Locate the cell with the specified text and output its [x, y] center coordinate. 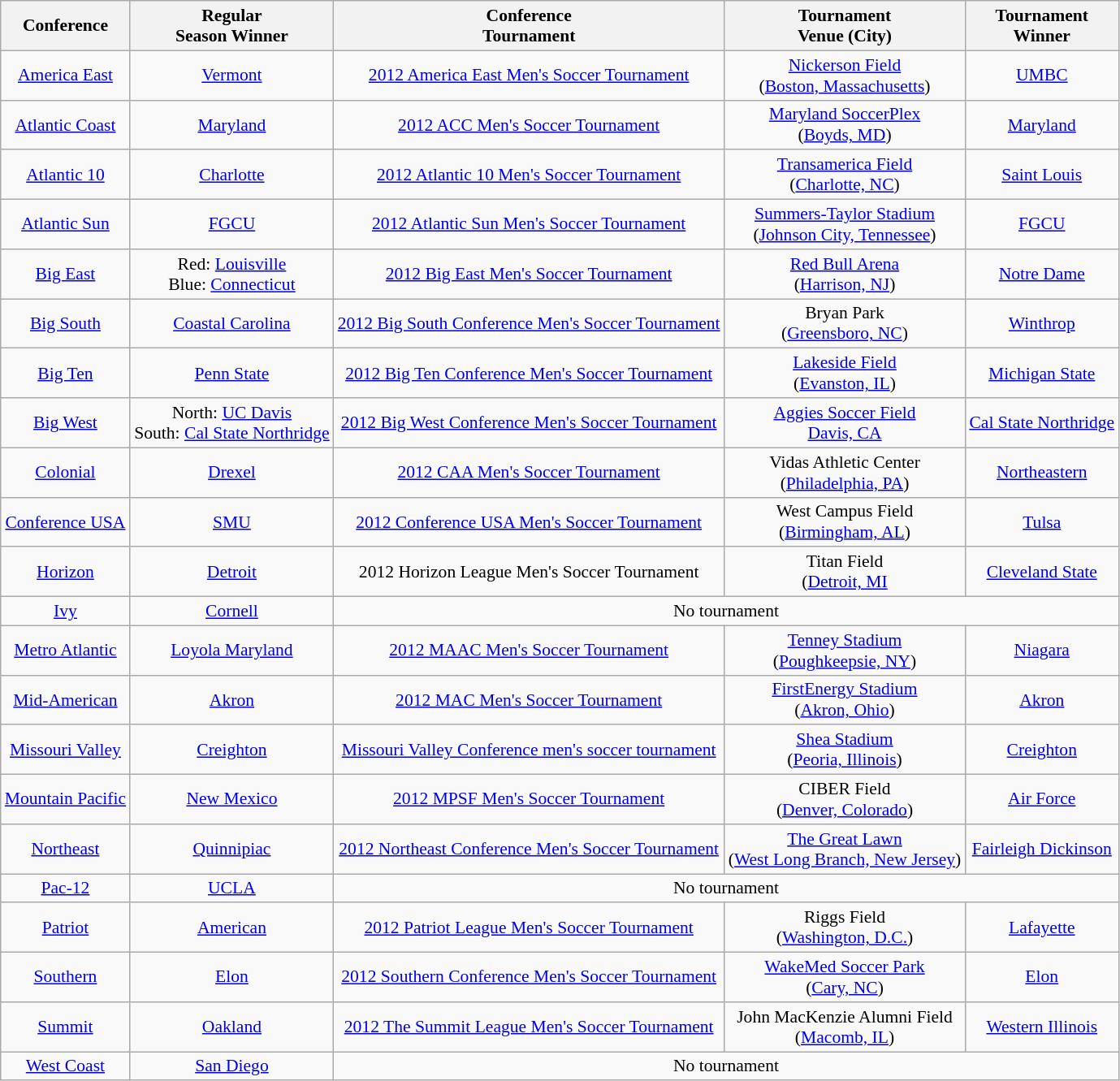
Saint Louis [1041, 175]
Tournament Venue (City) [845, 26]
Vidas Athletic Center(Philadelphia, PA) [845, 473]
North: UC DavisSouth: Cal State Northridge [232, 422]
UMBC [1041, 75]
West Coast [65, 1066]
Penn State [232, 374]
Cal State Northridge [1041, 422]
John MacKenzie Alumni Field(Macomb, IL) [845, 1027]
Nickerson Field(Boston, Massachusetts) [845, 75]
Northeast [65, 850]
2012 Southern Conference Men's Soccer Tournament [530, 978]
CIBER Field(Denver, Colorado) [845, 799]
Detroit [232, 572]
Charlotte [232, 175]
2012 Big South Conference Men's Soccer Tournament [530, 323]
Bryan Park(Greensboro, NC) [845, 323]
2012 Atlantic Sun Men's Soccer Tournament [530, 224]
Conference USA [65, 521]
Vermont [232, 75]
2012 MAC Men's Soccer Tournament [530, 700]
Big South [65, 323]
Loyola Maryland [232, 650]
Lakeside Field(Evanston, IL) [845, 374]
New Mexico [232, 799]
WakeMed Soccer Park(Cary, NC) [845, 978]
Maryland SoccerPlex(Boyds, MD) [845, 125]
American [232, 927]
Summers-Taylor Stadium(Johnson City, Tennessee) [845, 224]
Riggs Field(Washington, D.C.) [845, 927]
Tenney Stadium(Poughkeepsie, NY) [845, 650]
2012 ACC Men's Soccer Tournament [530, 125]
Regular Season Winner [232, 26]
Conference [65, 26]
Atlantic 10 [65, 175]
America East [65, 75]
Tulsa [1041, 521]
Atlantic Sun [65, 224]
Red: LouisvilleBlue: Connecticut [232, 275]
Notre Dame [1041, 275]
Oakland [232, 1027]
Mid-American [65, 700]
Air Force [1041, 799]
Shea Stadium(Peoria, Illinois) [845, 750]
Fairleigh Dickinson [1041, 850]
2012 Northeast Conference Men's Soccer Tournament [530, 850]
2012 Horizon League Men's Soccer Tournament [530, 572]
2012 MPSF Men's Soccer Tournament [530, 799]
Michigan State [1041, 374]
Patriot [65, 927]
Conference Tournament [530, 26]
San Diego [232, 1066]
2012 America East Men's Soccer Tournament [530, 75]
Big East [65, 275]
Cornell [232, 612]
2012 Patriot League Men's Soccer Tournament [530, 927]
Summit [65, 1027]
2012 The Summit League Men's Soccer Tournament [530, 1027]
Transamerica Field(Charlotte, NC) [845, 175]
Lafayette [1041, 927]
Southern [65, 978]
2012 Big East Men's Soccer Tournament [530, 275]
Ivy [65, 612]
Western Illinois [1041, 1027]
2012 Big Ten Conference Men's Soccer Tournament [530, 374]
2012 MAAC Men's Soccer Tournament [530, 650]
Niagara [1041, 650]
FirstEnergy Stadium(Akron, Ohio) [845, 700]
Big Ten [65, 374]
Missouri Valley [65, 750]
2012 CAA Men's Soccer Tournament [530, 473]
Colonial [65, 473]
Coastal Carolina [232, 323]
2012 Big West Conference Men's Soccer Tournament [530, 422]
UCLA [232, 889]
Mountain Pacific [65, 799]
Atlantic Coast [65, 125]
West Campus Field(Birmingham, AL) [845, 521]
Red Bull Arena(Harrison, NJ) [845, 275]
Missouri Valley Conference men's soccer tournament [530, 750]
Titan Field(Detroit, MI [845, 572]
Horizon [65, 572]
2012 Atlantic 10 Men's Soccer Tournament [530, 175]
Aggies Soccer FieldDavis, CA [845, 422]
Cleveland State [1041, 572]
Tournament Winner [1041, 26]
Big West [65, 422]
SMU [232, 521]
2012 Conference USA Men's Soccer Tournament [530, 521]
Metro Atlantic [65, 650]
Drexel [232, 473]
Pac-12 [65, 889]
Winthrop [1041, 323]
The Great Lawn(West Long Branch, New Jersey) [845, 850]
Quinnipiac [232, 850]
Northeastern [1041, 473]
